Identify which cell holds the provided text, then report its [x, y] central coordinate. 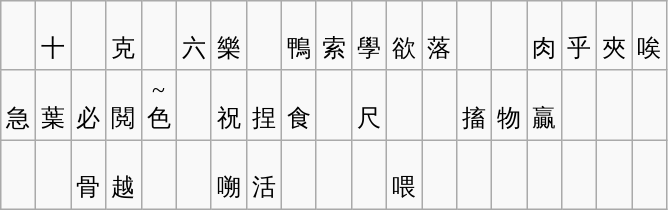
夾 [614, 36]
葉 [54, 105]
閲 [124, 105]
落 [440, 36]
骨 [88, 175]
欲 [404, 36]
唉 [650, 36]
贏 [544, 105]
物 [510, 105]
祝 [228, 105]
索 [334, 36]
鴨 [298, 36]
~色 [158, 105]
捏 [264, 105]
尺 [368, 105]
喂 [404, 175]
必 [88, 105]
活 [264, 175]
克 [124, 36]
樂 [228, 36]
搐 [474, 105]
嗍 [228, 175]
六 [194, 36]
急 [18, 105]
學 [368, 36]
肉 [544, 36]
越 [124, 175]
十 [54, 36]
乎 [580, 36]
食 [298, 105]
